Locate the cell with the specified text and output its [x, y] center coordinate. 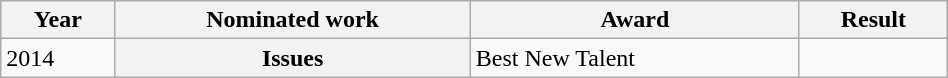
Issues [292, 58]
Year [58, 20]
2014 [58, 58]
Award [634, 20]
Result [873, 20]
Best New Talent [634, 58]
Nominated work [292, 20]
